Capture the cell that displays the provided text and extract its (X, Y) central coordinate. 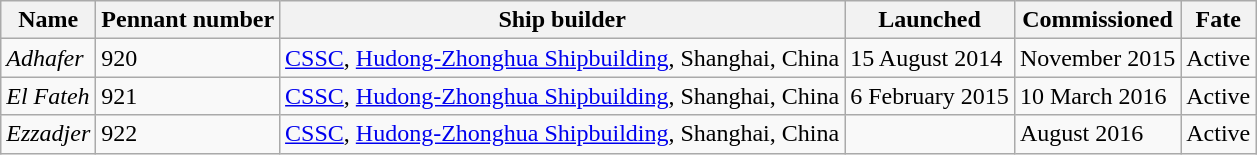
Ezzadjer (48, 134)
Pennant number (188, 20)
El Fateh (48, 96)
Launched (930, 20)
15 August 2014 (930, 58)
Commissioned (1097, 20)
Name (48, 20)
November 2015 (1097, 58)
920 (188, 58)
Ship builder (562, 20)
922 (188, 134)
August 2016 (1097, 134)
Fate (1218, 20)
Adhafer (48, 58)
10 March 2016 (1097, 96)
921 (188, 96)
6 February 2015 (930, 96)
